Scan for the cell matching the given text and deliver its (x, y) coordinate at center. 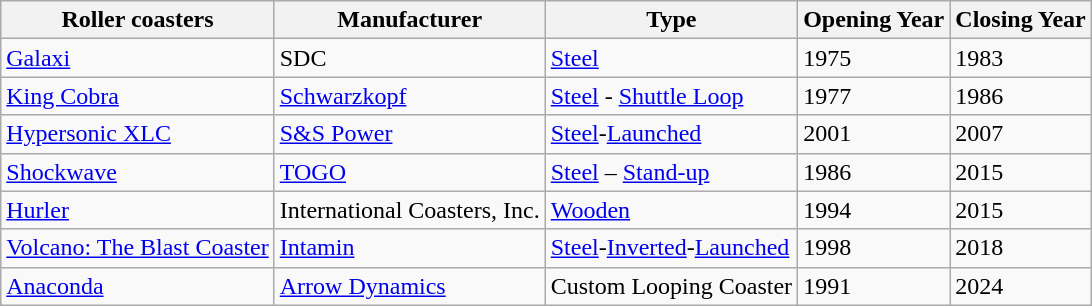
Arrow Dynamics (410, 286)
SDC (410, 58)
Type (671, 20)
1998 (874, 248)
International Coasters, Inc. (410, 210)
TOGO (410, 172)
S&S Power (410, 134)
Wooden (671, 210)
1983 (1021, 58)
Opening Year (874, 20)
Steel-Launched (671, 134)
Hurler (138, 210)
1991 (874, 286)
Roller coasters (138, 20)
Intamin (410, 248)
King Cobra (138, 96)
Steel - Shuttle Loop (671, 96)
1977 (874, 96)
Closing Year (1021, 20)
Schwarzkopf (410, 96)
Steel – Stand-up (671, 172)
1994 (874, 210)
Volcano: The Blast Coaster (138, 248)
Manufacturer (410, 20)
2001 (874, 134)
Hypersonic XLC (138, 134)
Steel-Inverted-Launched (671, 248)
Shockwave (138, 172)
2018 (1021, 248)
Galaxi (138, 58)
Custom Looping Coaster (671, 286)
2007 (1021, 134)
Anaconda (138, 286)
2024 (1021, 286)
1975 (874, 58)
Steel (671, 58)
